Locate the cell with the specified text and output its (X, Y) center coordinate. 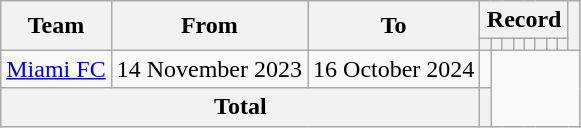
Miami FC (56, 69)
14 November 2023 (209, 69)
Team (56, 26)
To (394, 26)
From (209, 26)
Record (524, 20)
Total (240, 107)
16 October 2024 (394, 69)
